From the cell containing the given text, extract its center point as [X, Y] coordinate. 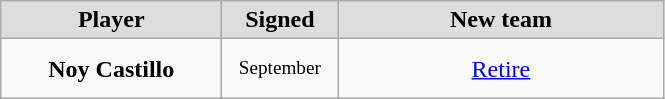
September [280, 69]
Retire [501, 69]
Noy Castillo [112, 69]
New team [501, 20]
Signed [280, 20]
Player [112, 20]
